Scan for the cell matching the given text and deliver its [x, y] coordinate at center. 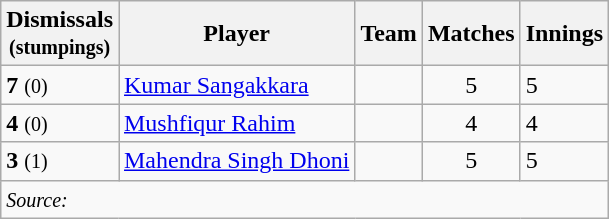
4 (0) [60, 123]
Mushfiqur Rahim [236, 123]
Team [389, 34]
Matches [471, 34]
Player [236, 34]
3 (1) [60, 161]
7 (0) [60, 85]
Mahendra Singh Dhoni [236, 161]
Dismissals(stumpings) [60, 34]
Innings [564, 34]
Source: [305, 199]
Kumar Sangakkara [236, 85]
